From the cell containing the given text, extract its center point as (X, Y) coordinate. 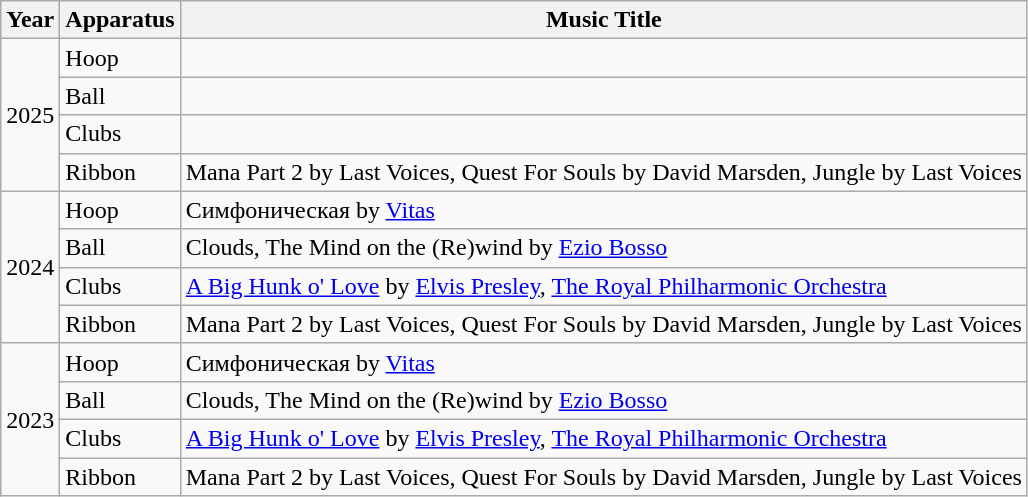
2025 (30, 115)
Apparatus (120, 20)
Music Title (604, 20)
2023 (30, 419)
2024 (30, 267)
Year (30, 20)
